From the cell containing the given text, extract its center point as (X, Y) coordinate. 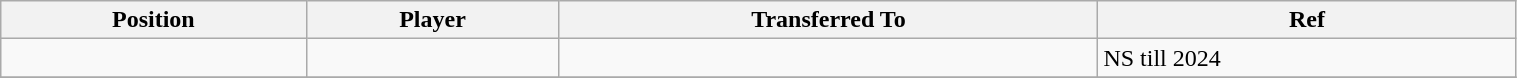
Transferred To (828, 20)
Position (154, 20)
NS till 2024 (1307, 58)
Ref (1307, 20)
Player (432, 20)
